Pinpoint the cell where the given text exists, returning its [x, y] midpoint coordinate. 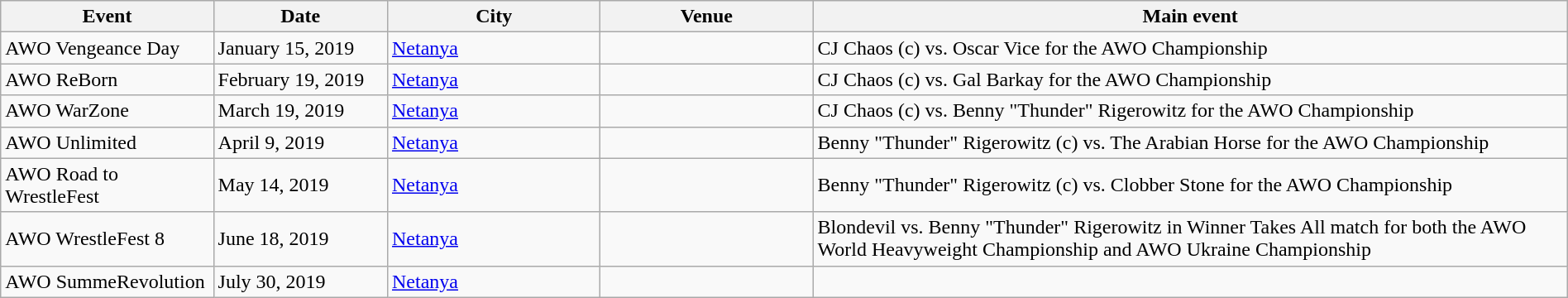
July 30, 2019 [300, 281]
April 9, 2019 [300, 142]
CJ Chaos (c) vs. Oscar Vice for the AWO Championship [1190, 48]
Benny "Thunder" Rigerowitz (c) vs. The Arabian Horse for the AWO Championship [1190, 142]
March 19, 2019 [300, 111]
Venue [706, 17]
AWO Unlimited [108, 142]
May 14, 2019 [300, 185]
AWO ReBorn [108, 79]
Blondevil vs. Benny "Thunder" Rigerowitz in Winner Takes All match for both the AWO World Heavyweight Championship and AWO Ukraine Championship [1190, 238]
AWO WarZone [108, 111]
AWO SummeRevolution [108, 281]
CJ Chaos (c) vs. Benny "Thunder" Rigerowitz for the AWO Championship [1190, 111]
Date [300, 17]
AWO Vengeance Day [108, 48]
February 19, 2019 [300, 79]
Main event [1190, 17]
City [493, 17]
January 15, 2019 [300, 48]
AWO Road to WrestleFest [108, 185]
Event [108, 17]
CJ Chaos (c) vs. Gal Barkay for the AWO Championship [1190, 79]
Benny "Thunder" Rigerowitz (c) vs. Clobber Stone for the AWO Championship [1190, 185]
AWO WrestleFest 8 [108, 238]
June 18, 2019 [300, 238]
